Identify which cell holds the provided text, then report its (X, Y) central coordinate. 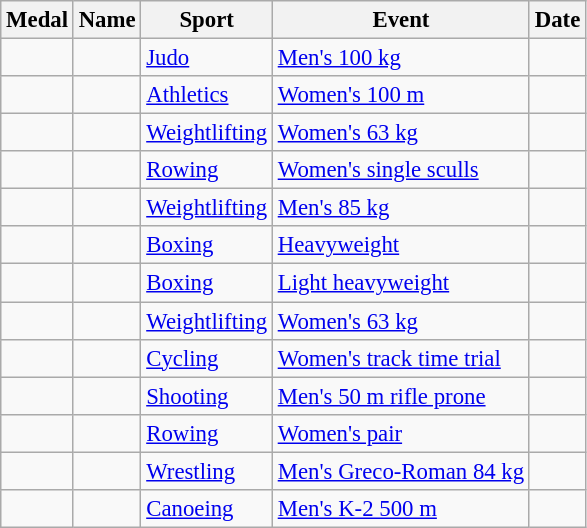
Medal (38, 20)
Event (400, 20)
Women's track time trial (400, 358)
Men's 85 kg (400, 208)
Wrestling (207, 471)
Men's Greco-Roman 84 kg (400, 471)
Men's 50 m rifle prone (400, 396)
Women's pair (400, 433)
Men's K-2 500 m (400, 509)
Date (557, 20)
Cycling (207, 358)
Heavyweight (400, 245)
Light heavyweight (400, 283)
Men's 100 kg (400, 58)
Women's single sculls (400, 170)
Canoeing (207, 509)
Judo (207, 58)
Athletics (207, 95)
Name (107, 20)
Shooting (207, 396)
Women's 100 m (400, 95)
Sport (207, 20)
